Search for the cell housing the specified text and yield its [X, Y] center coordinate. 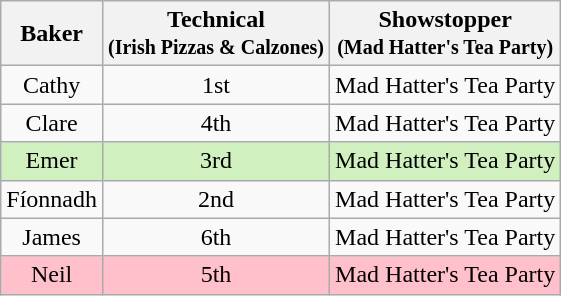
Fíonnadh [52, 199]
5th [216, 275]
2nd [216, 199]
Neil [52, 275]
3rd [216, 161]
6th [216, 237]
Emer [52, 161]
Baker [52, 34]
Showstopper(Mad Hatter's Tea Party) [446, 34]
1st [216, 85]
James [52, 237]
Cathy [52, 85]
Technical(Irish Pizzas & Calzones) [216, 34]
4th [216, 123]
Clare [52, 123]
